Determine the (x, y) coordinate at the center of the cell enclosing the given text.  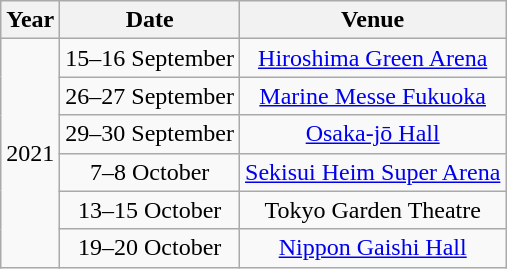
Venue (373, 20)
Sekisui Heim Super Arena (373, 172)
2021 (30, 153)
26–27 September (150, 96)
Date (150, 20)
15–16 September (150, 58)
19–20 October (150, 248)
Hiroshima Green Arena (373, 58)
7–8 October (150, 172)
13–15 October (150, 210)
Osaka-jō Hall (373, 134)
29–30 September (150, 134)
Year (30, 20)
Tokyo Garden Theatre (373, 210)
Marine Messe Fukuoka (373, 96)
Nippon Gaishi Hall (373, 248)
